Detect which cell encompasses the target text, then output its (X, Y) center coordinate. 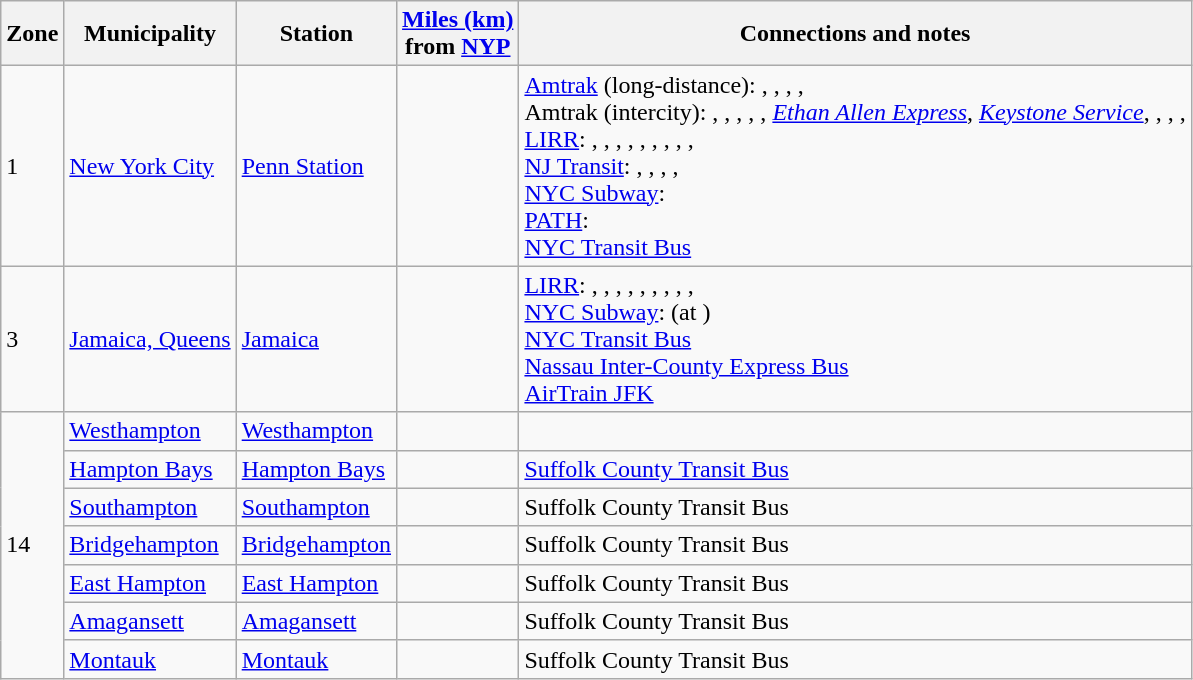
Penn Station (316, 166)
14 (32, 545)
New York City (150, 166)
LIRR: , , , , , , , , , NYC Subway: (at ) NYC Transit Bus Nassau Inter-County Express Bus AirTrain JFK (855, 339)
Jamaica, Queens (150, 339)
1 (32, 166)
Connections and notes (855, 34)
Miles (km)from NYP (458, 34)
Zone (32, 34)
Station (316, 34)
Jamaica (316, 339)
Municipality (150, 34)
3 (32, 339)
